Scan for the cell matching the given text and deliver its (X, Y) coordinate at center. 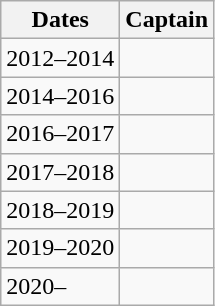
2020– (60, 286)
2018–2019 (60, 210)
2019–2020 (60, 248)
2014–2016 (60, 96)
Captain (167, 20)
2017–2018 (60, 172)
2016–2017 (60, 134)
Dates (60, 20)
2012–2014 (60, 58)
